Identify which cell holds the provided text, then report its (x, y) central coordinate. 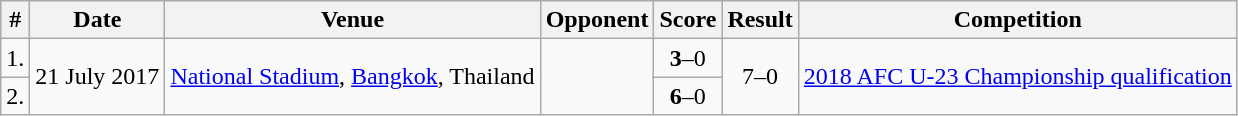
National Stadium, Bangkok, Thailand (352, 77)
2018 AFC U-23 Championship qualification (1018, 77)
Date (98, 20)
6–0 (688, 96)
Score (688, 20)
2. (16, 96)
Competition (1018, 20)
Result (760, 20)
21 July 2017 (98, 77)
7–0 (760, 77)
Venue (352, 20)
Opponent (597, 20)
1. (16, 58)
# (16, 20)
3–0 (688, 58)
